From the cell containing the given text, extract its center point as (X, Y) coordinate. 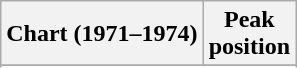
Chart (1971–1974) (102, 34)
Peakposition (249, 34)
